Output the [x, y] coordinate of the center of the cell containing the given text.  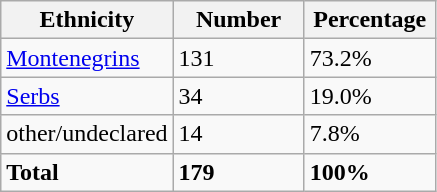
179 [238, 172]
100% [370, 172]
34 [238, 96]
Montenegrins [87, 58]
19.0% [370, 96]
131 [238, 58]
14 [238, 134]
7.8% [370, 134]
Percentage [370, 20]
other/undeclared [87, 134]
Number [238, 20]
Ethnicity [87, 20]
73.2% [370, 58]
Total [87, 172]
Serbs [87, 96]
